Output the (X, Y) coordinate of the center of the cell containing the given text.  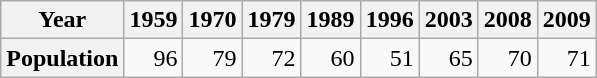
2009 (566, 20)
51 (390, 58)
79 (212, 58)
1970 (212, 20)
71 (566, 58)
60 (330, 58)
72 (272, 58)
Population (62, 58)
2008 (508, 20)
1959 (154, 20)
Year (62, 20)
1996 (390, 20)
70 (508, 58)
65 (448, 58)
1989 (330, 20)
96 (154, 58)
1979 (272, 20)
2003 (448, 20)
